Determine the [X, Y] coordinate at the center of the cell enclosing the given text.  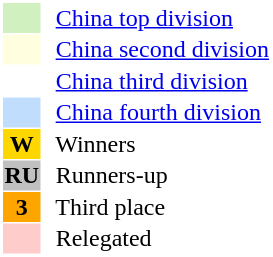
RU [22, 175]
China second division [156, 49]
3 [22, 207]
W [22, 144]
China fourth division [156, 113]
Relegated [156, 239]
Third place [156, 207]
China top division [156, 18]
Runners-up [156, 175]
China third division [156, 81]
Winners [156, 144]
